Capture the cell that displays the provided text and extract its (X, Y) central coordinate. 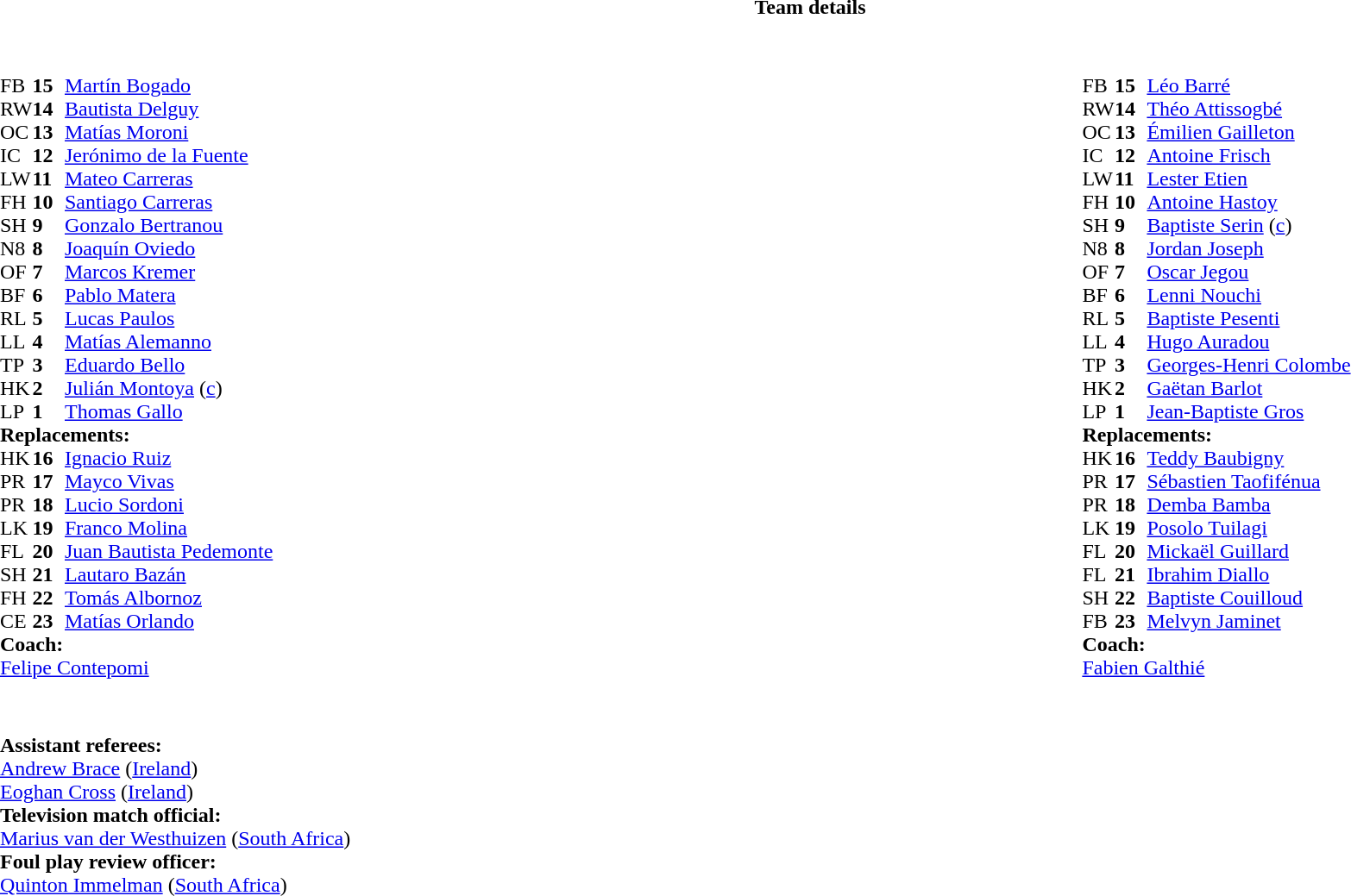
Léo Barré (1248, 86)
Martín Bogado (169, 86)
Mayco Vivas (169, 481)
Marcos Kremer (169, 273)
Lucio Sordoni (169, 505)
Franco Molina (169, 528)
Baptiste Serin (c) (1248, 226)
Matías Moroni (169, 133)
Felipe Contepomi (136, 667)
CE (16, 621)
Mateo Carreras (169, 179)
Juan Bautista Pedemonte (169, 552)
Jerónimo de la Fuente (169, 155)
Bautista Delguy (169, 109)
Pablo Matera (169, 295)
Joaquín Oviedo (169, 248)
Fabien Galthié (1216, 667)
Lester Etien (1248, 179)
Lucas Paulos (169, 319)
Julián Montoya (c) (169, 388)
Melvyn Jaminet (1248, 621)
Matías Alemanno (169, 341)
Ignacio Ruiz (169, 459)
Jean-Baptiste Gros (1248, 412)
Matías Orlando (169, 621)
Antoine Frisch (1248, 155)
Santiago Carreras (169, 202)
Hugo Auradou (1248, 341)
Teddy Baubigny (1248, 459)
Antoine Hastoy (1248, 202)
Georges-Henri Colombe (1248, 366)
Baptiste Couilloud (1248, 598)
Eduardo Bello (169, 366)
Demba Bamba (1248, 505)
Mickaël Guillard (1248, 552)
Thomas Gallo (169, 412)
Lenni Nouchi (1248, 295)
Jordan Joseph (1248, 248)
Ibrahim Diallo (1248, 574)
Oscar Jegou (1248, 273)
Émilien Gailleton (1248, 133)
Gaëtan Barlot (1248, 388)
Posolo Tuilagi (1248, 528)
Sébastien Taofifénua (1248, 481)
Baptiste Pesenti (1248, 319)
Théo Attissogbé (1248, 109)
Tomás Albornoz (169, 598)
Lautaro Bazán (169, 574)
Gonzalo Bertranou (169, 226)
